Search for the cell housing the specified text and yield its (X, Y) center coordinate. 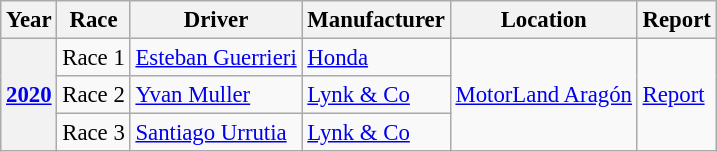
Manufacturer (376, 20)
Race 2 (94, 95)
Yvan Muller (216, 95)
Location (544, 20)
Race (94, 20)
Santiago Urrutia (216, 133)
2020 (29, 96)
Year (29, 20)
Esteban Guerrieri (216, 58)
Honda (376, 58)
Race 1 (94, 58)
Driver (216, 20)
MotorLand Aragón (544, 96)
Race 3 (94, 133)
